Scan for the cell matching the given text and deliver its [x, y] coordinate at center. 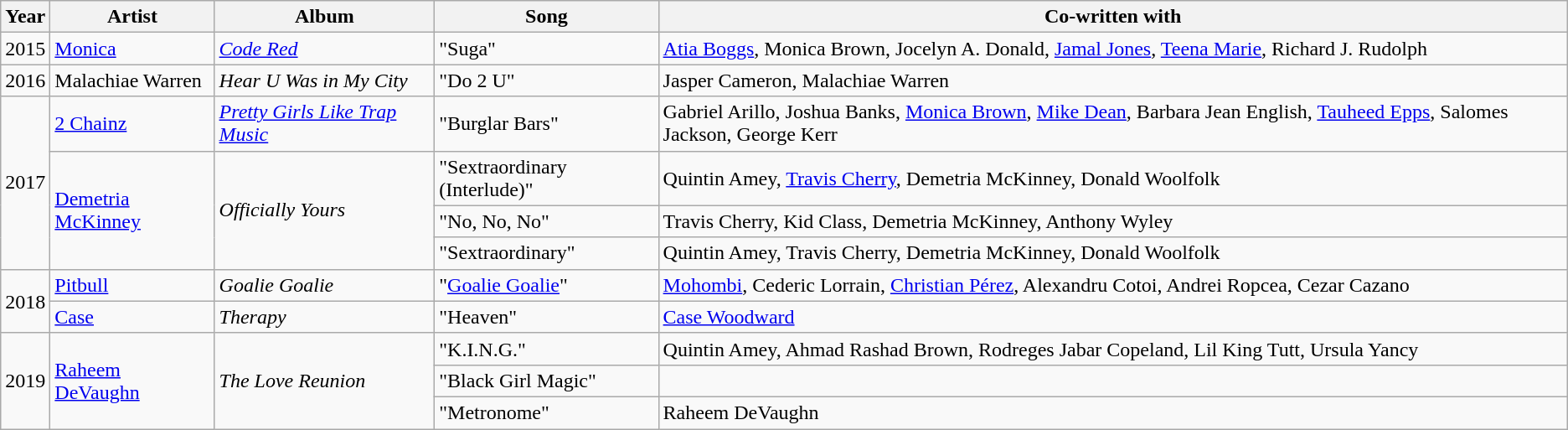
Pretty Girls Like Trap Music [325, 124]
"Metronome" [546, 412]
Malachiae Warren [132, 80]
"Sextraordinary (Interlude)" [546, 178]
Case [132, 317]
Officially Yours [325, 210]
"Suga" [546, 49]
Monica [132, 49]
2018 [25, 301]
Pitbull [132, 285]
"Do 2 U" [546, 80]
"Goalie Goalie" [546, 285]
"Heaven" [546, 317]
Album [325, 17]
Jasper Cameron, Malachiae Warren [1112, 80]
"Sextraordinary" [546, 253]
"K.I.N.G." [546, 349]
Code Red [325, 49]
"Black Girl Magic" [546, 381]
Gabriel Arillo, Joshua Banks, Monica Brown, Mike Dean, Barbara Jean English, Tauheed Epps, Salomes Jackson, George Kerr [1112, 124]
Song [546, 17]
Co-written with [1112, 17]
Therapy [325, 317]
Artist [132, 17]
The Love Reunion [325, 381]
2019 [25, 381]
Travis Cherry, Kid Class, Demetria McKinney, Anthony Wyley [1112, 221]
Mohombi, Cederic Lorrain, Christian Pérez, Alexandru Cotoi, Andrei Ropcea, Cezar Cazano [1112, 285]
Quintin Amey, Ahmad Rashad Brown, Rodreges Jabar Copeland, Lil King Tutt, Ursula Yancy [1112, 349]
Case Woodward [1112, 317]
2016 [25, 80]
2 Chainz [132, 124]
Year [25, 17]
Demetria McKinney [132, 210]
2017 [25, 183]
"No, No, No" [546, 221]
Atia Boggs, Monica Brown, Jocelyn A. Donald, Jamal Jones, Teena Marie, Richard J. Rudolph [1112, 49]
"Burglar Bars" [546, 124]
Goalie Goalie [325, 285]
2015 [25, 49]
Hear U Was in My City [325, 80]
